Capture the cell that displays the provided text and extract its [x, y] central coordinate. 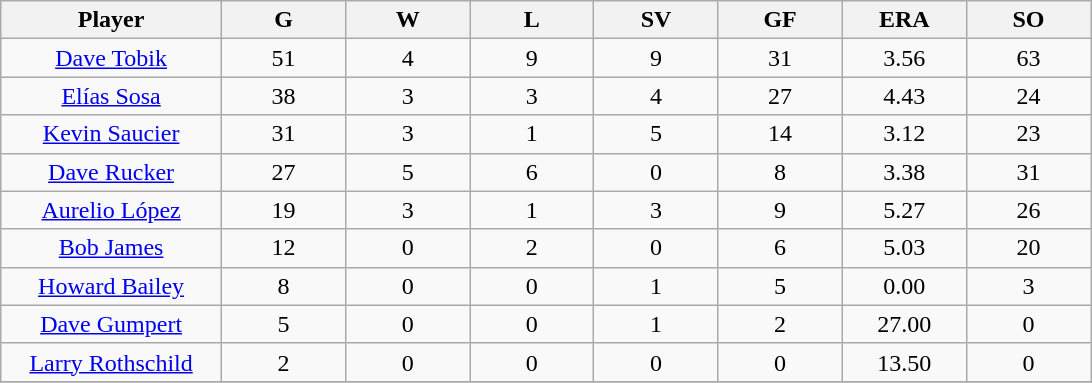
Howard Bailey [112, 286]
63 [1028, 58]
G [283, 20]
L [532, 20]
38 [283, 96]
W [408, 20]
23 [1028, 134]
ERA [904, 20]
Larry Rothschild [112, 362]
Dave Tobik [112, 58]
GF [780, 20]
19 [283, 210]
SO [1028, 20]
Dave Rucker [112, 172]
5.27 [904, 210]
3.12 [904, 134]
24 [1028, 96]
SV [656, 20]
26 [1028, 210]
51 [283, 58]
Kevin Saucier [112, 134]
4.43 [904, 96]
27.00 [904, 324]
Aurelio López [112, 210]
5.03 [904, 248]
Player [112, 20]
20 [1028, 248]
12 [283, 248]
3.56 [904, 58]
3.38 [904, 172]
13.50 [904, 362]
Elías Sosa [112, 96]
0.00 [904, 286]
14 [780, 134]
Bob James [112, 248]
Dave Gumpert [112, 324]
